Return [x, y] of the center of cell containing provided text 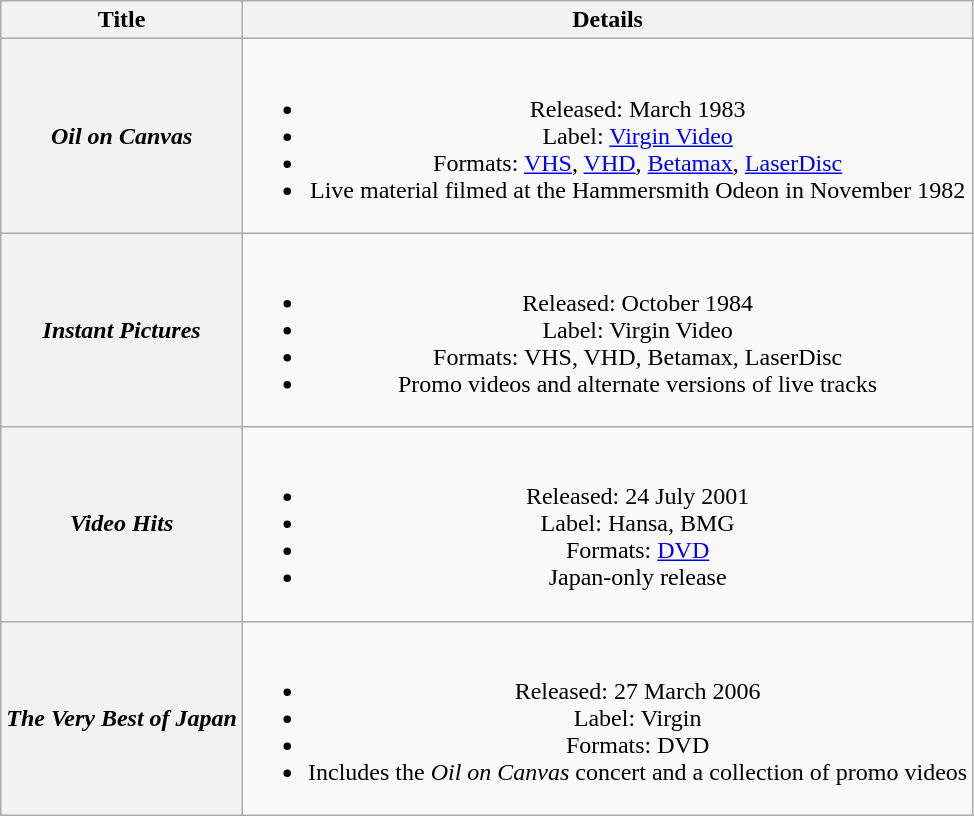
Video Hits [122, 524]
Released: 27 March 2006Label: VirginFormats: DVDIncludes the Oil on Canvas concert and a collection of promo videos [607, 718]
The Very Best of Japan [122, 718]
Released: 24 July 2001Label: Hansa, BMGFormats: DVDJapan-only release [607, 524]
Title [122, 20]
Released: October 1984Label: Virgin VideoFormats: VHS, VHD, Betamax, LaserDiscPromo videos and alternate versions of live tracks [607, 330]
Instant Pictures [122, 330]
Details [607, 20]
Oil on Canvas [122, 136]
Released: March 1983Label: Virgin VideoFormats: VHS, VHD, Betamax, LaserDiscLive material filmed at the Hammersmith Odeon in November 1982 [607, 136]
